Search for the cell housing the specified text and yield its [X, Y] center coordinate. 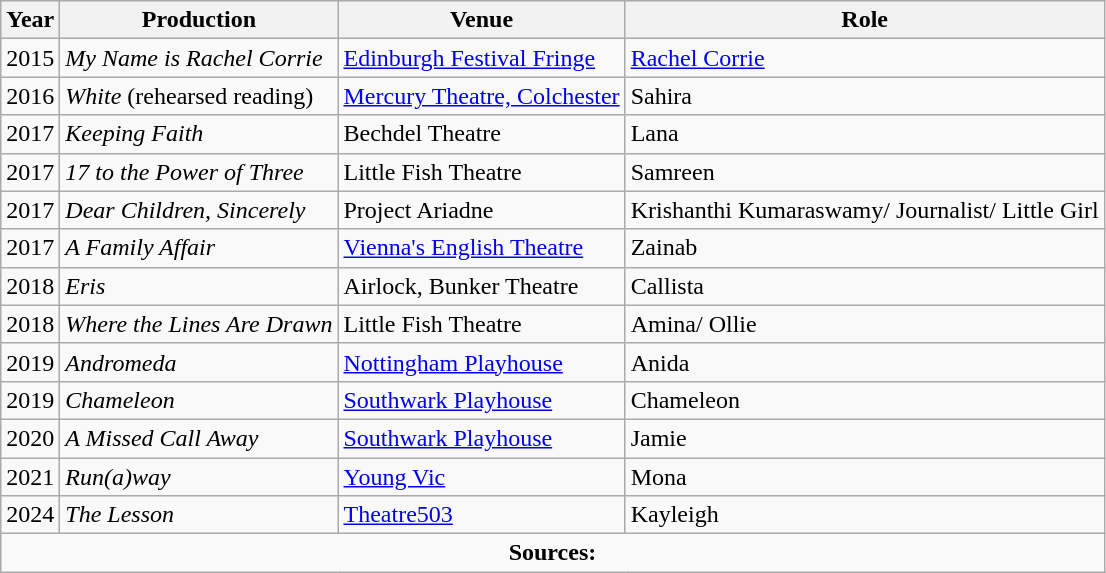
Bechdel Theatre [482, 134]
Production [199, 20]
Callista [864, 286]
Airlock, Bunker Theatre [482, 286]
Sources: [552, 553]
Andromeda [199, 362]
Mona [864, 477]
Year [30, 20]
Vienna's English Theatre [482, 248]
A Family Affair [199, 248]
Project Ariadne [482, 210]
2024 [30, 515]
Mercury Theatre, Colchester [482, 96]
Amina/ Ollie [864, 324]
Run(a)way [199, 477]
Jamie [864, 438]
Theatre503 [482, 515]
Keeping Faith [199, 134]
Nottingham Playhouse [482, 362]
Anida [864, 362]
17 to the Power of Three [199, 172]
Rachel Corrie [864, 58]
Role [864, 20]
Samreen [864, 172]
A Missed Call Away [199, 438]
Dear Children, Sincerely [199, 210]
Edinburgh Festival Fringe [482, 58]
My Name is Rachel Corrie [199, 58]
Venue [482, 20]
Zainab [864, 248]
2016 [30, 96]
Where the Lines Are Drawn [199, 324]
The Lesson [199, 515]
2021 [30, 477]
2015 [30, 58]
2020 [30, 438]
Young Vic [482, 477]
Eris [199, 286]
Kayleigh [864, 515]
Krishanthi Kumaraswamy/ Journalist/ Little Girl [864, 210]
White (rehearsed reading) [199, 96]
Sahira [864, 96]
Lana [864, 134]
